Locate the cell with the specified text and output its (x, y) center coordinate. 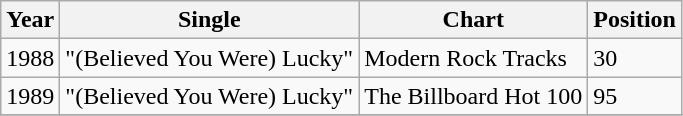
Position (635, 20)
The Billboard Hot 100 (474, 96)
1989 (30, 96)
Year (30, 20)
Single (210, 20)
1988 (30, 58)
30 (635, 58)
Modern Rock Tracks (474, 58)
Chart (474, 20)
95 (635, 96)
